Return the [X, Y] coordinate for the center point of the cell that contains the specified text.  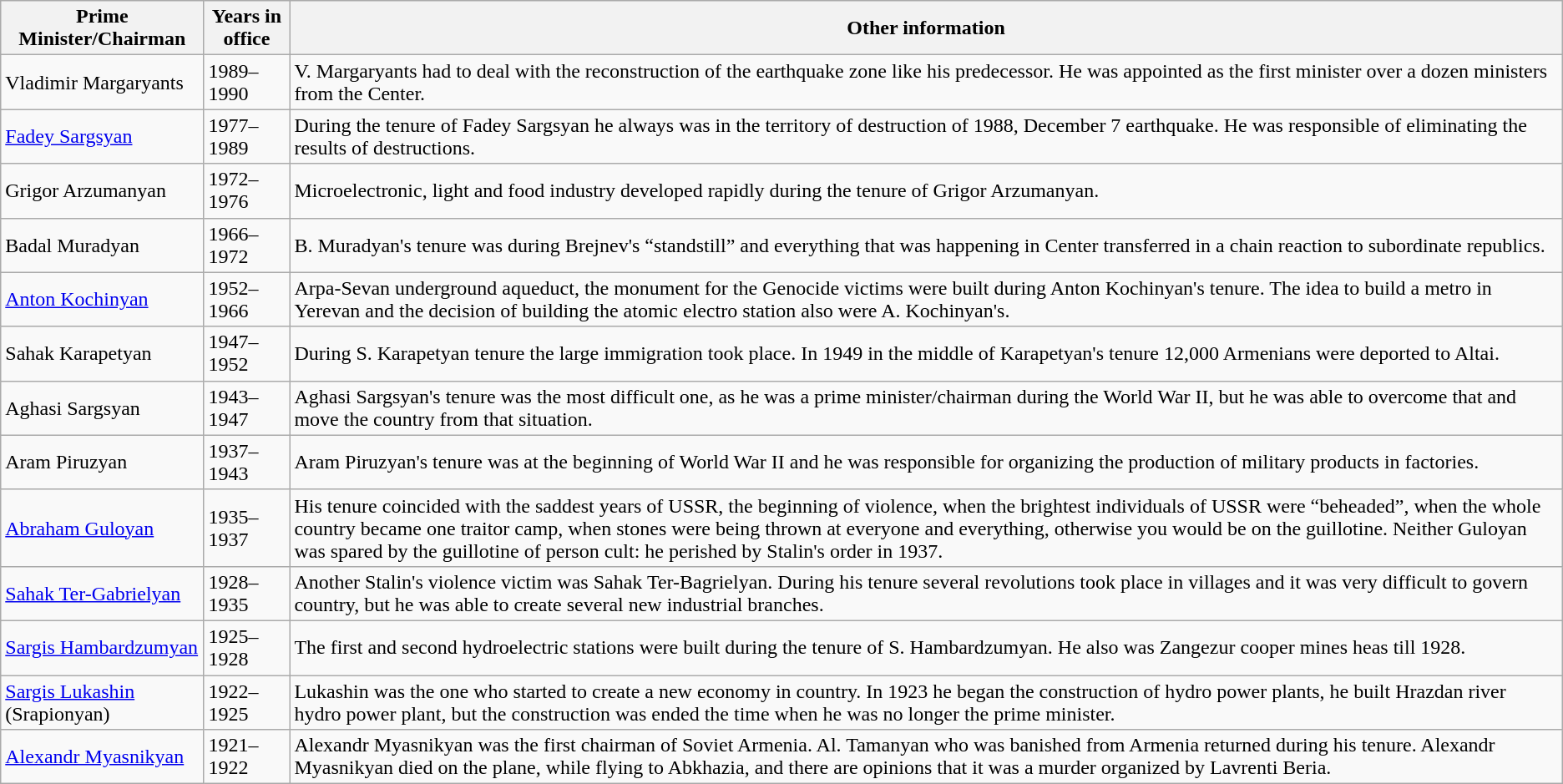
1989–1990 [247, 82]
1928–1935 [247, 593]
1947–1952 [247, 354]
Years in office [247, 28]
Anton Kochinyan [102, 299]
Aghasi Sargsyan [102, 407]
Sargis Hambardzumyan [102, 648]
Sahak Ter-Gabrielyan [102, 593]
Microelectronic, light and food industry developed rapidly during the tenure of Grigor Arzumanyan. [926, 190]
Alexandr Myasnikyan [102, 756]
Grigor Arzumanyan [102, 190]
1972–1976 [247, 190]
1977–1989 [247, 137]
Abraham Guloyan [102, 528]
Prime Minister/Chairman [102, 28]
Other information [926, 28]
During S. Karapetyan tenure the large immigration took place. In 1949 in the middle of Karapetyan's tenure 12,000 Armenians were deported to Altai. [926, 354]
1935–1937 [247, 528]
1937–1943 [247, 463]
Sargis Lukashin (Srapionyan) [102, 701]
1921–1922 [247, 756]
1925–1928 [247, 648]
Badal Muradyan [102, 245]
1943–1947 [247, 407]
Aram Piruzyan [102, 463]
1922–1925 [247, 701]
The first and second hydroelectric stations were built during the tenure of S. Hambardzumyan. He also was Zangezur cooper mines heas till 1928. [926, 648]
Fadey Sargsyan [102, 137]
1966–1972 [247, 245]
1952–1966 [247, 299]
Sahak Karapetyan [102, 354]
Aram Piruzyan's tenure was at the beginning of World War II and he was responsible for organizing the production of military products in factories. [926, 463]
Vladimir Margaryants [102, 82]
